From the cell containing the given text, extract its center point as (X, Y) coordinate. 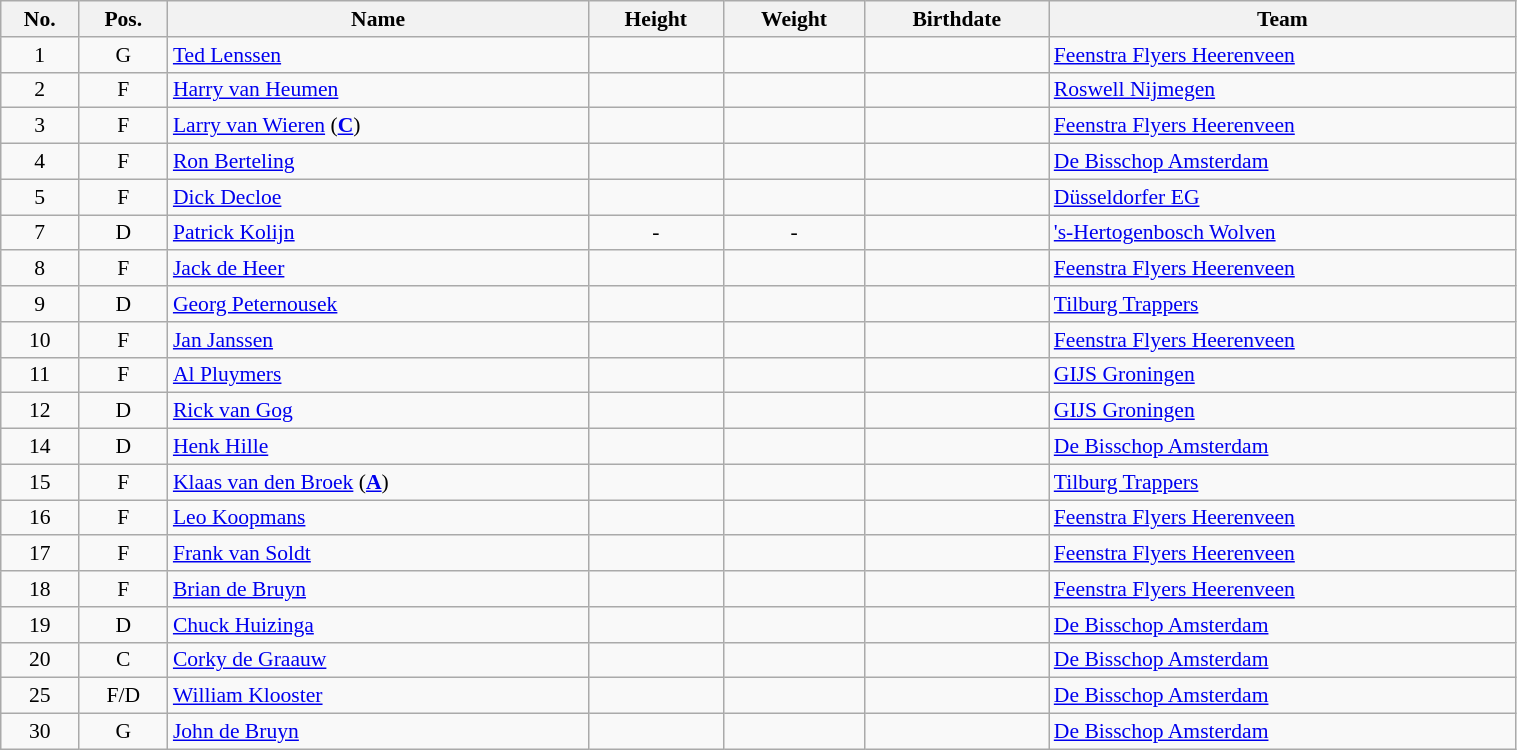
Birthdate (957, 19)
Frank van Soldt (378, 554)
Harry van Heumen (378, 90)
19 (40, 625)
Ron Berteling (378, 162)
7 (40, 233)
Patrick Kolijn (378, 233)
Düsseldorfer EG (1282, 197)
Georg Peternousek (378, 304)
Leo Koopmans (378, 518)
10 (40, 340)
's-Hertogenbosch Wolven (1282, 233)
Ted Lenssen (378, 55)
18 (40, 589)
Weight (794, 19)
Al Pluymers (378, 375)
William Klooster (378, 696)
4 (40, 162)
Dick Decloe (378, 197)
Chuck Huizinga (378, 625)
11 (40, 375)
Corky de Graauw (378, 660)
Rick van Gog (378, 411)
F/D (124, 696)
8 (40, 269)
C (124, 660)
Name (378, 19)
1 (40, 55)
2 (40, 90)
3 (40, 126)
16 (40, 518)
Roswell Nijmegen (1282, 90)
9 (40, 304)
20 (40, 660)
25 (40, 696)
15 (40, 482)
12 (40, 411)
Pos. (124, 19)
Henk Hille (378, 447)
Team (1282, 19)
Klaas van den Broek (A) (378, 482)
No. (40, 19)
30 (40, 732)
Jack de Heer (378, 269)
John de Bruyn (378, 732)
Larry van Wieren (C) (378, 126)
Height (656, 19)
Brian de Bruyn (378, 589)
5 (40, 197)
14 (40, 447)
17 (40, 554)
Jan Janssen (378, 340)
